Locate the cell with the specified text and output its (x, y) center coordinate. 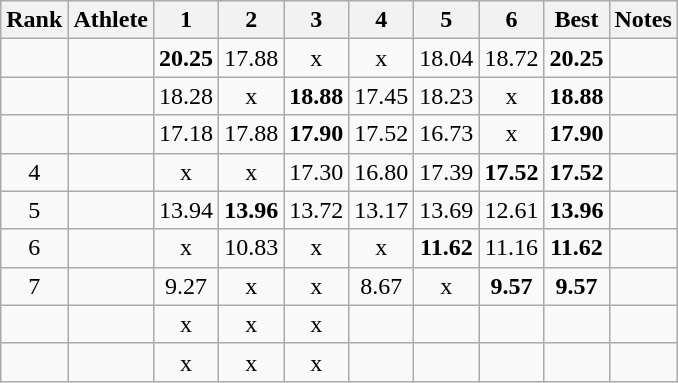
18.28 (186, 96)
2 (252, 20)
11.16 (512, 248)
7 (34, 286)
13.17 (382, 210)
16.73 (446, 134)
Notes (643, 20)
17.39 (446, 172)
12.61 (512, 210)
Best (576, 20)
18.23 (446, 96)
13.69 (446, 210)
Rank (34, 20)
17.45 (382, 96)
10.83 (252, 248)
13.72 (316, 210)
17.18 (186, 134)
3 (316, 20)
18.72 (512, 58)
9.27 (186, 286)
1 (186, 20)
8.67 (382, 286)
13.94 (186, 210)
16.80 (382, 172)
Athlete (111, 20)
18.04 (446, 58)
17.30 (316, 172)
